Determine the (x, y) coordinate at the center of the cell enclosing the given text.  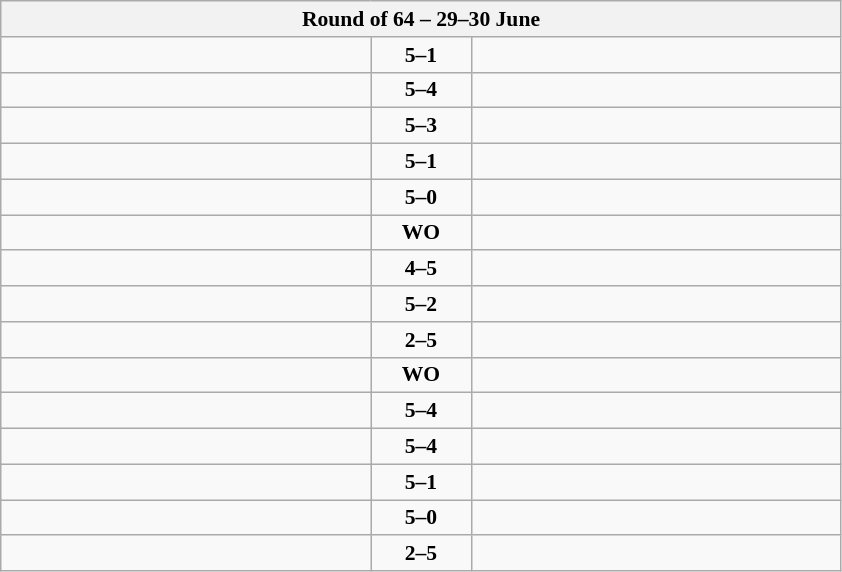
4–5 (421, 269)
5–3 (421, 126)
Round of 64 – 29–30 June (421, 19)
5–2 (421, 304)
